Output the (X, Y) coordinate of the center of the cell containing the given text.  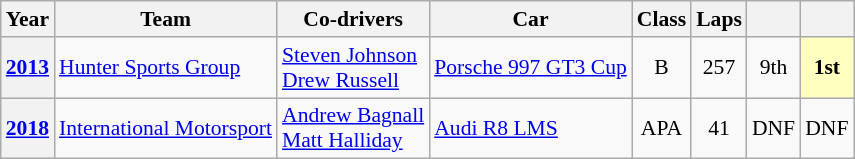
Co-drivers (353, 19)
2013 (28, 68)
Steven Johnson Drew Russell (353, 68)
2018 (28, 128)
Audi R8 LMS (530, 128)
International Motorsport (166, 128)
Hunter Sports Group (166, 68)
1st (826, 68)
Class (662, 19)
APA (662, 128)
Team (166, 19)
Year (28, 19)
Porsche 997 GT3 Cup (530, 68)
257 (719, 68)
9th (774, 68)
Laps (719, 19)
41 (719, 128)
B (662, 68)
Andrew Bagnall Matt Halliday (353, 128)
Car (530, 19)
